Scan for the cell matching the given text and deliver its (X, Y) coordinate at center. 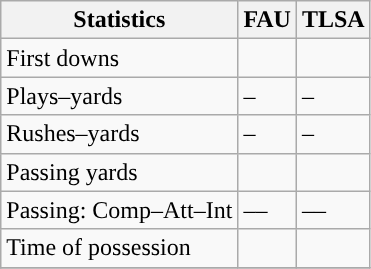
First downs (120, 58)
Passing yards (120, 172)
Passing: Comp–Att–Int (120, 210)
Plays–yards (120, 96)
FAU (268, 20)
TLSA (333, 20)
Rushes–yards (120, 134)
Statistics (120, 20)
Time of possession (120, 248)
